Capture the cell that displays the provided text and extract its (X, Y) central coordinate. 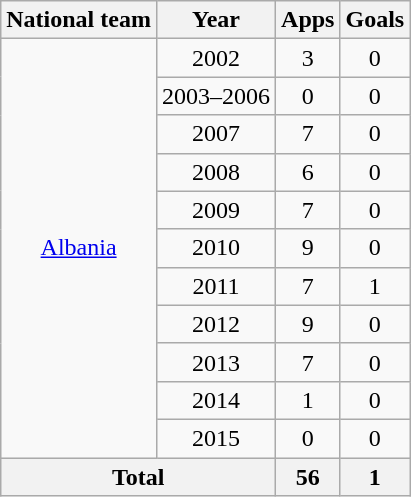
2007 (216, 134)
2015 (216, 438)
Year (216, 20)
Albania (79, 248)
2010 (216, 248)
National team (79, 20)
Goals (375, 20)
3 (308, 58)
2008 (216, 172)
Apps (308, 20)
2013 (216, 362)
Total (138, 477)
6 (308, 172)
56 (308, 477)
2002 (216, 58)
2009 (216, 210)
2011 (216, 286)
2014 (216, 400)
2003–2006 (216, 96)
2012 (216, 324)
